From the cell containing the given text, extract its center point as (X, Y) coordinate. 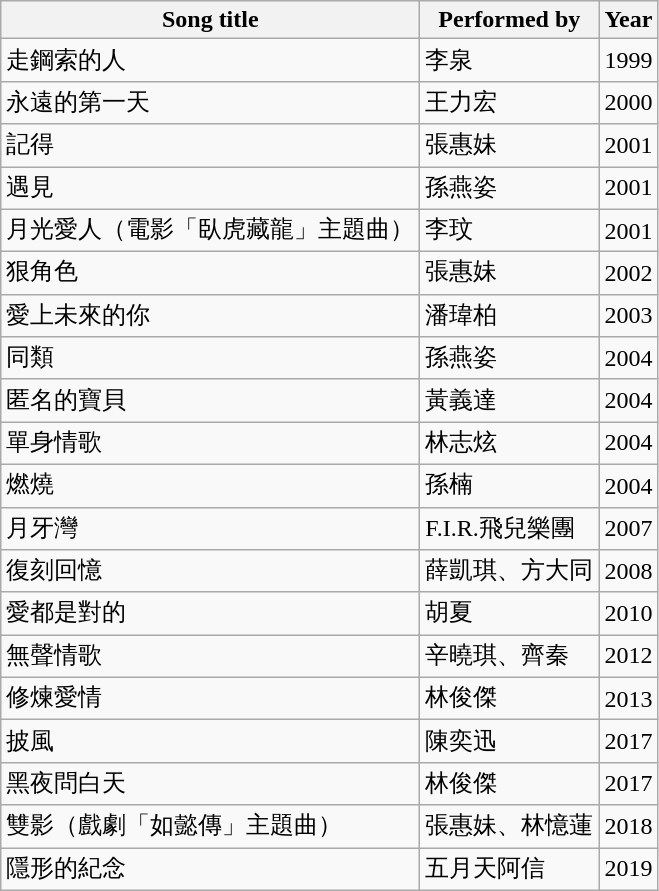
F.I.R.飛兒樂團 (510, 528)
王力宏 (510, 102)
黑夜問白天 (210, 784)
2019 (628, 870)
披風 (210, 742)
2003 (628, 316)
愛都是對的 (210, 614)
2012 (628, 656)
黃義達 (510, 400)
遇見 (210, 188)
辛曉琪、齊秦 (510, 656)
狠角色 (210, 274)
走鋼索的人 (210, 60)
無聲情歌 (210, 656)
Song title (210, 20)
陳奕迅 (510, 742)
復刻回憶 (210, 572)
同類 (210, 358)
2010 (628, 614)
孫楠 (510, 486)
2013 (628, 698)
月光愛人（電影「臥虎藏龍」主題曲） (210, 230)
單身情歌 (210, 444)
雙影（戲劇「如懿傳」主題曲） (210, 826)
2008 (628, 572)
2002 (628, 274)
李玟 (510, 230)
記得 (210, 146)
1999 (628, 60)
2007 (628, 528)
胡夏 (510, 614)
李泉 (510, 60)
愛上未來的你 (210, 316)
永遠的第一天 (210, 102)
Year (628, 20)
潘瑋柏 (510, 316)
修煉愛情 (210, 698)
五月天阿信 (510, 870)
2000 (628, 102)
隱形的紀念 (210, 870)
燃燒 (210, 486)
薛凱琪、方大同 (510, 572)
月牙灣 (210, 528)
2018 (628, 826)
林志炫 (510, 444)
Performed by (510, 20)
匿名的寶貝 (210, 400)
張惠妹、林憶蓮 (510, 826)
